Capture the cell that displays the provided text and extract its (X, Y) central coordinate. 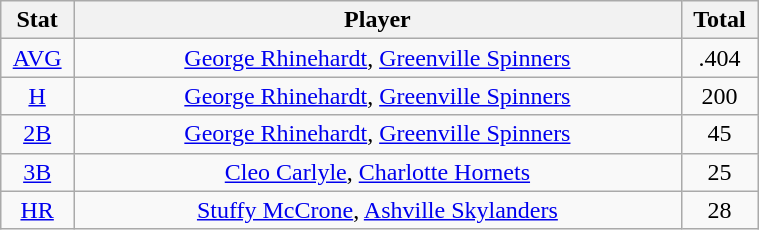
2B (38, 134)
45 (719, 134)
HR (38, 210)
Total (719, 20)
3B (38, 172)
200 (719, 96)
H (38, 96)
Stat (38, 20)
28 (719, 210)
Cleo Carlyle, Charlotte Hornets (378, 172)
AVG (38, 58)
25 (719, 172)
Stuffy McCrone, Ashville Skylanders (378, 210)
.404 (719, 58)
Player (378, 20)
